Locate the cell with the specified text and output its (x, y) center coordinate. 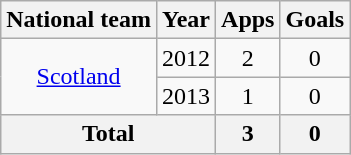
Goals (315, 20)
2 (248, 58)
3 (248, 134)
Year (186, 20)
1 (248, 96)
2012 (186, 58)
National team (79, 20)
Total (108, 134)
Scotland (79, 77)
Apps (248, 20)
2013 (186, 96)
